Search for the cell housing the specified text and yield its (X, Y) center coordinate. 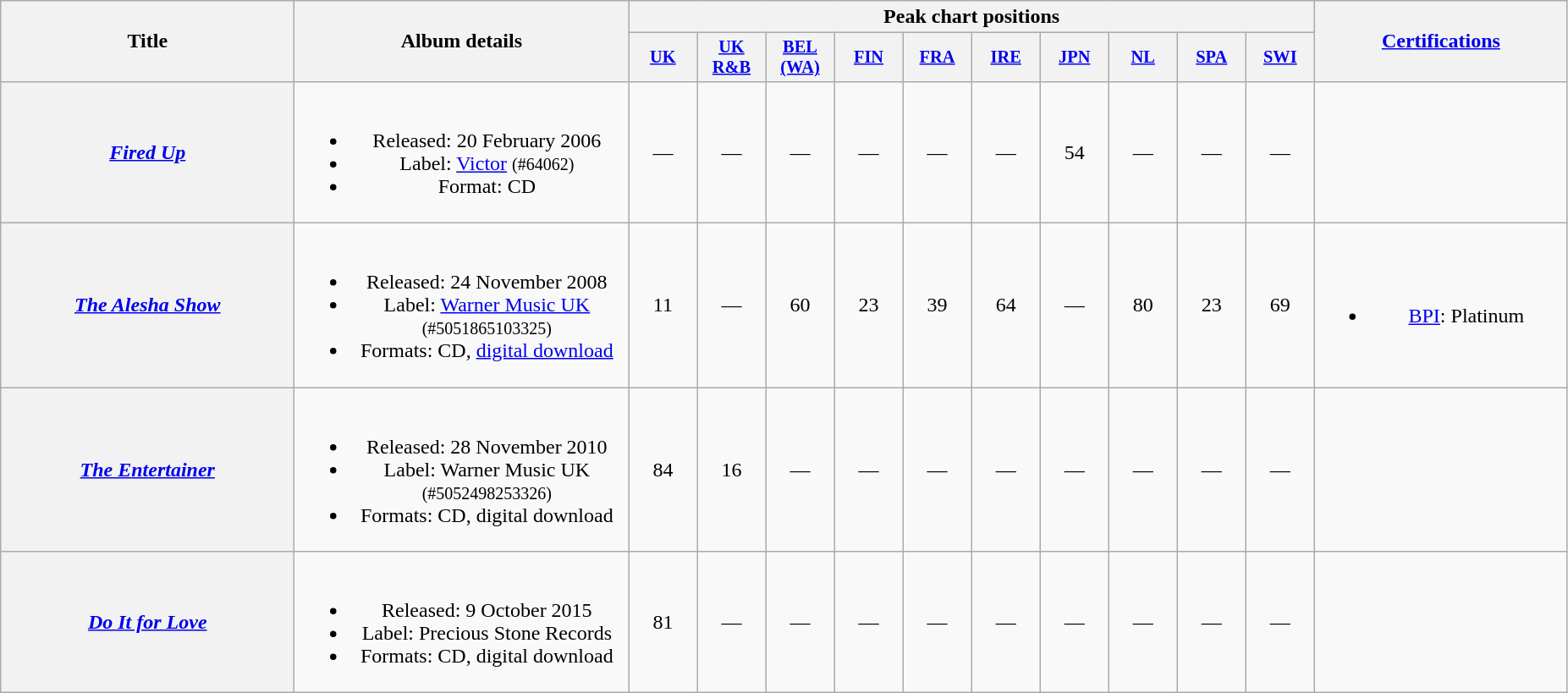
16 (731, 470)
81 (663, 623)
IRE (1005, 58)
54 (1075, 152)
Peak chart positions (971, 17)
UK (663, 58)
Title (147, 41)
FRA (938, 58)
69 (1279, 305)
Fired Up (147, 152)
84 (663, 470)
64 (1005, 305)
Do It for Love (147, 623)
Released: 24 November 2008Label: Warner Music UK (#5051865103325)Formats: CD, digital download (462, 305)
SWI (1279, 58)
The Alesha Show (147, 305)
Album details (462, 41)
SPA (1212, 58)
Released: 9 October 2015Label: Precious Stone RecordsFormats: CD, digital download (462, 623)
60 (801, 305)
Released: 20 February 2006Label: Victor (#64062)Format: CD (462, 152)
Released: 28 November 2010Label: Warner Music UK (#5052498253326)Formats: CD, digital download (462, 470)
11 (663, 305)
80 (1142, 305)
NL (1142, 58)
FIN (868, 58)
JPN (1075, 58)
UKR&B (731, 58)
39 (938, 305)
BPI: Platinum (1440, 305)
The Entertainer (147, 470)
Certifications (1440, 41)
BEL (WA) (801, 58)
